Provide the (X, Y) coordinate of the cell's center where the given text is located.  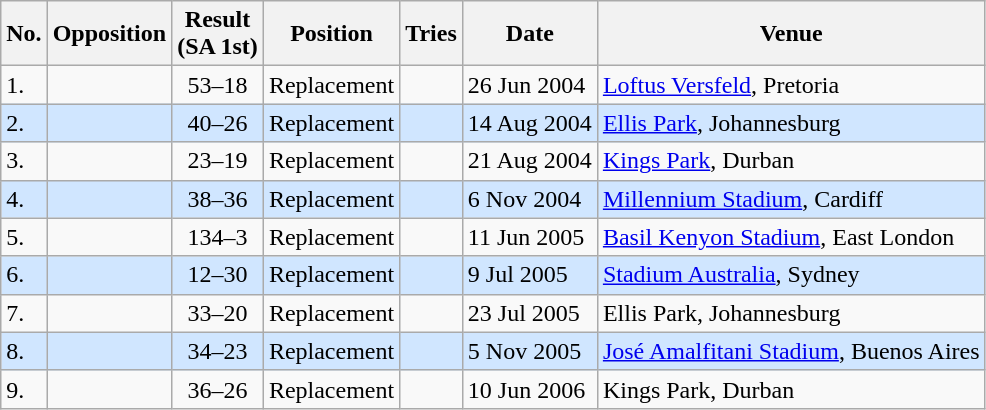
6 Nov 2004 (530, 199)
1. (24, 85)
Millennium Stadium, Cardiff (791, 199)
40–26 (218, 123)
3. (24, 161)
Date (530, 34)
Loftus Versfeld, Pretoria (791, 85)
Tries (432, 34)
12–30 (218, 275)
No. (24, 34)
5. (24, 237)
33–20 (218, 313)
Venue (791, 34)
26 Jun 2004 (530, 85)
36–26 (218, 389)
134–3 (218, 237)
23 Jul 2005 (530, 313)
34–23 (218, 351)
23–19 (218, 161)
Position (331, 34)
6. (24, 275)
Result(SA 1st) (218, 34)
Opposition (109, 34)
7. (24, 313)
21 Aug 2004 (530, 161)
José Amalfitani Stadium, Buenos Aires (791, 351)
53–18 (218, 85)
Basil Kenyon Stadium, East London (791, 237)
9 Jul 2005 (530, 275)
38–36 (218, 199)
14 Aug 2004 (530, 123)
11 Jun 2005 (530, 237)
Stadium Australia, Sydney (791, 275)
8. (24, 351)
5 Nov 2005 (530, 351)
2. (24, 123)
10 Jun 2006 (530, 389)
9. (24, 389)
4. (24, 199)
